Extract the (X, Y) coordinate from the center of the cell holding the provided text.  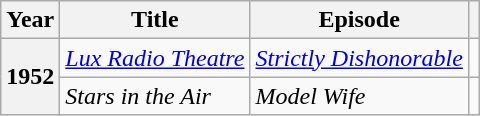
Title (155, 20)
Stars in the Air (155, 96)
1952 (30, 77)
Episode (359, 20)
Strictly Dishonorable (359, 58)
Model Wife (359, 96)
Year (30, 20)
Lux Radio Theatre (155, 58)
